Scan for the cell matching the given text and deliver its [X, Y] coordinate at center. 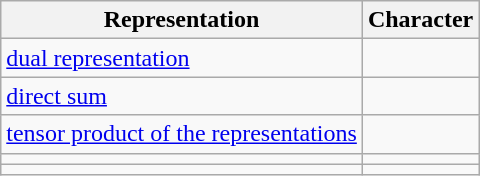
direct sum [182, 96]
Character [420, 20]
Representation [182, 20]
dual representation [182, 58]
tensor product of the representations [182, 134]
